Return [x, y] of the center of cell containing provided text 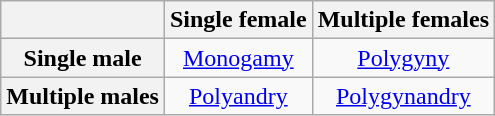
Polyandry [238, 96]
Single female [238, 20]
Multiple females [403, 20]
Polygynandry [403, 96]
Monogamy [238, 58]
Single male [83, 58]
Multiple males [83, 96]
Polygyny [403, 58]
